Scan for the cell matching the given text and deliver its [X, Y] coordinate at center. 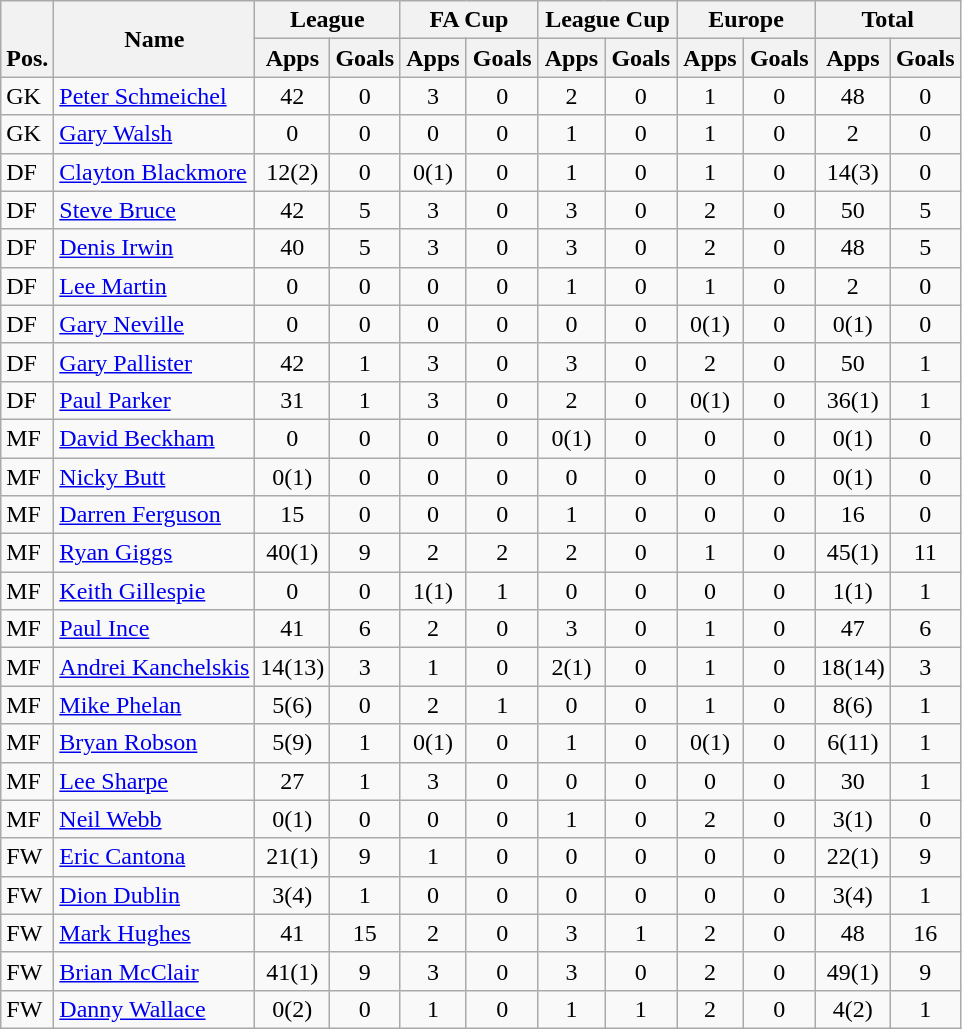
31 [292, 400]
Peter Schmeichel [154, 96]
Gary Walsh [154, 134]
Pos. [28, 39]
18(14) [852, 667]
Paul Ince [154, 629]
40 [292, 248]
Europe [746, 20]
Denis Irwin [154, 248]
Bryan Robson [154, 743]
40(1) [292, 553]
David Beckham [154, 438]
Mark Hughes [154, 933]
Clayton Blackmore [154, 172]
Ryan Giggs [154, 553]
League Cup [608, 20]
49(1) [852, 971]
Lee Martin [154, 286]
6(11) [852, 743]
Total [888, 20]
Paul Parker [154, 400]
8(6) [852, 705]
0(2) [292, 1009]
36(1) [852, 400]
Nicky Butt [154, 477]
3(1) [852, 819]
Name [154, 39]
14(13) [292, 667]
Andrei Kanchelskis [154, 667]
11 [925, 553]
21(1) [292, 857]
League [328, 20]
FA Cup [470, 20]
12(2) [292, 172]
30 [852, 781]
5(9) [292, 743]
Mike Phelan [154, 705]
Steve Bruce [154, 210]
27 [292, 781]
41(1) [292, 971]
Gary Neville [154, 324]
Dion Dublin [154, 895]
Lee Sharpe [154, 781]
22(1) [852, 857]
2(1) [572, 667]
Brian McClair [154, 971]
Darren Ferguson [154, 515]
Keith Gillespie [154, 591]
Eric Cantona [154, 857]
47 [852, 629]
45(1) [852, 553]
5(6) [292, 705]
Danny Wallace [154, 1009]
Gary Pallister [154, 362]
14(3) [852, 172]
4(2) [852, 1009]
Neil Webb [154, 819]
